Extract the [X, Y] coordinate from the center of the cell holding the provided text.  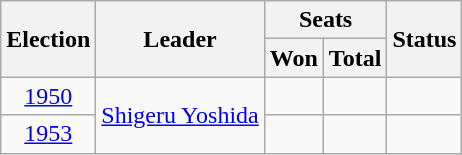
Election [48, 39]
Shigeru Yoshida [180, 115]
Status [424, 39]
1950 [48, 96]
Won [294, 58]
Leader [180, 39]
Seats [326, 20]
Total [355, 58]
1953 [48, 134]
